Search for the cell housing the specified text and yield its [X, Y] center coordinate. 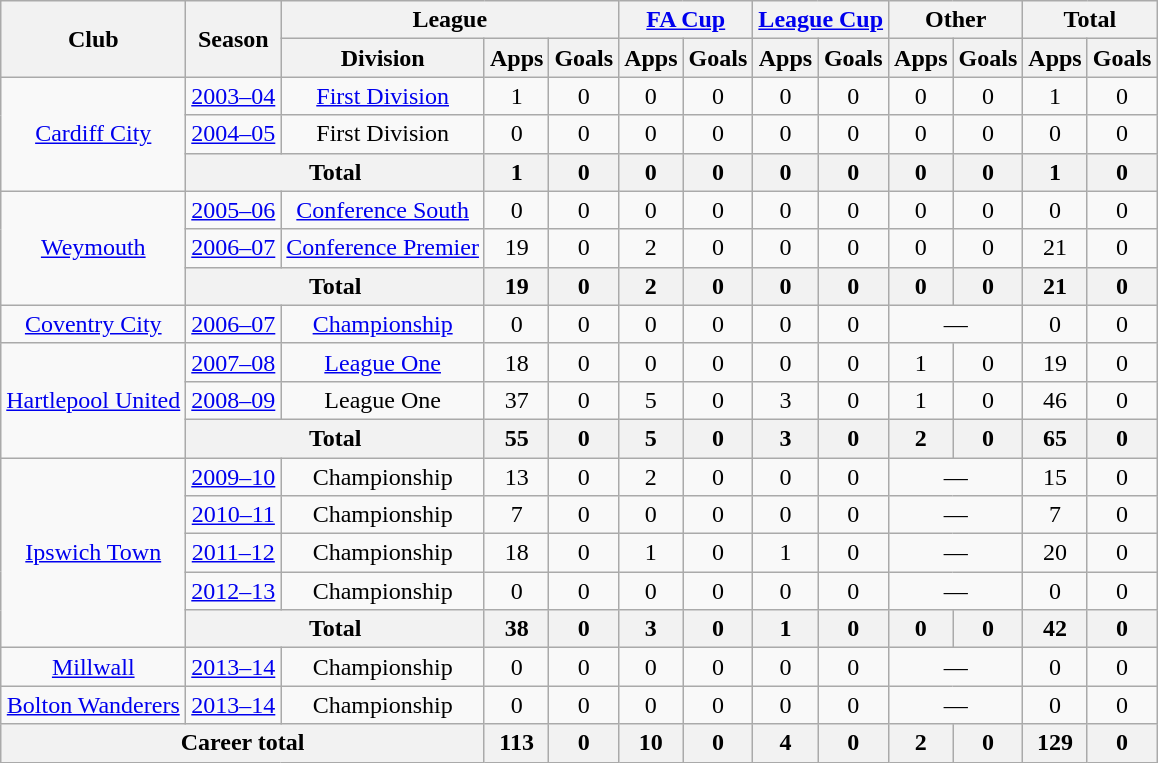
League [450, 20]
2004–05 [234, 134]
2008–09 [234, 400]
65 [1055, 438]
38 [516, 629]
2003–04 [234, 96]
10 [651, 743]
13 [516, 477]
Club [94, 39]
Division [383, 58]
2005–06 [234, 210]
FA Cup [686, 20]
46 [1055, 400]
Ipswich Town [94, 553]
55 [516, 438]
Weymouth [94, 248]
2010–11 [234, 515]
Career total [243, 743]
20 [1055, 553]
2007–08 [234, 362]
42 [1055, 629]
2012–13 [234, 591]
Coventry City [94, 324]
League Cup [821, 20]
Other [956, 20]
Conference Premier [383, 248]
Hartlepool United [94, 400]
Bolton Wanderers [94, 705]
15 [1055, 477]
Cardiff City [94, 134]
Millwall [94, 667]
2009–10 [234, 477]
2011–12 [234, 553]
129 [1055, 743]
113 [516, 743]
Conference South [383, 210]
Season [234, 39]
4 [786, 743]
37 [516, 400]
